Extract the (X, Y) coordinate from the center of the cell holding the provided text.  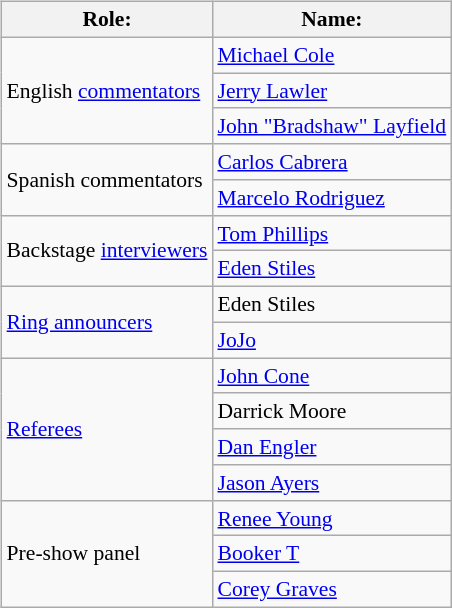
Marcelo Rodriguez (332, 198)
Referees (108, 429)
Renee Young (332, 518)
Darrick Moore (332, 411)
Pre-show panel (108, 554)
Jerry Lawler (332, 91)
Backstage interviewers (108, 250)
Role: (108, 20)
Michael Cole (332, 55)
Tom Phillips (332, 233)
Ring announcers (108, 322)
Booker T (332, 554)
English commentators (108, 90)
Name: (332, 20)
Dan Engler (332, 447)
Spanish commentators (108, 180)
JoJo (332, 340)
Carlos Cabrera (332, 162)
John "Bradshaw" Layfield (332, 126)
John Cone (332, 376)
Jason Ayers (332, 483)
Corey Graves (332, 590)
